Detect which cell encompasses the target text, then output its [x, y] center coordinate. 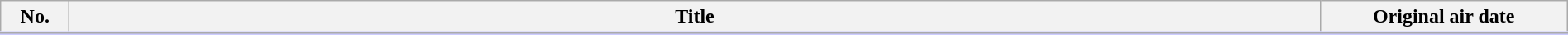
Original air date [1444, 17]
No. [35, 17]
Title [695, 17]
